Output the [x, y] coordinate of the center of the cell containing the given text.  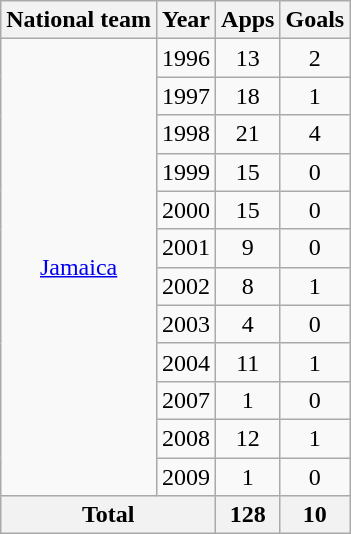
Total [108, 515]
2001 [186, 248]
8 [248, 286]
Goals [315, 20]
1996 [186, 58]
National team [79, 20]
2007 [186, 400]
12 [248, 438]
2008 [186, 438]
2004 [186, 362]
1997 [186, 96]
2009 [186, 477]
2002 [186, 286]
1999 [186, 172]
Apps [248, 20]
2000 [186, 210]
11 [248, 362]
1998 [186, 134]
9 [248, 248]
Jamaica [79, 268]
128 [248, 515]
13 [248, 58]
10 [315, 515]
Year [186, 20]
18 [248, 96]
2003 [186, 324]
21 [248, 134]
2 [315, 58]
